Pinpoint the cell where the given text exists, returning its [x, y] midpoint coordinate. 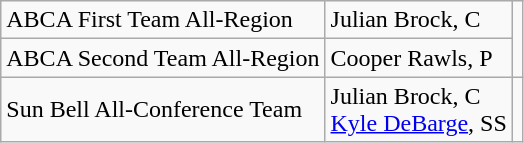
ABCA First Team All-Region [163, 20]
Julian Brock, C [418, 20]
Julian Brock, CKyle DeBarge, SS [418, 110]
ABCA Second Team All-Region [163, 58]
Sun Bell All-Conference Team [163, 110]
Cooper Rawls, P [418, 58]
